Search for the cell housing the specified text and yield its (x, y) center coordinate. 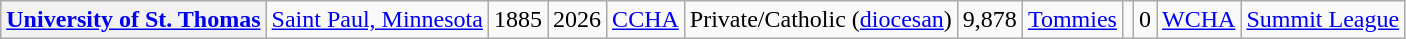
0 (1146, 20)
1885 (518, 20)
2026 (578, 20)
Saint Paul, Minnesota (377, 20)
University of St. Thomas (134, 20)
Tommies (1072, 20)
9,878 (990, 20)
Private/Catholic (diocesan) (820, 20)
WCHA (1199, 20)
Summit League (1323, 20)
CCHA (646, 20)
